Extract the (X, Y) coordinate from the center of the cell holding the provided text.  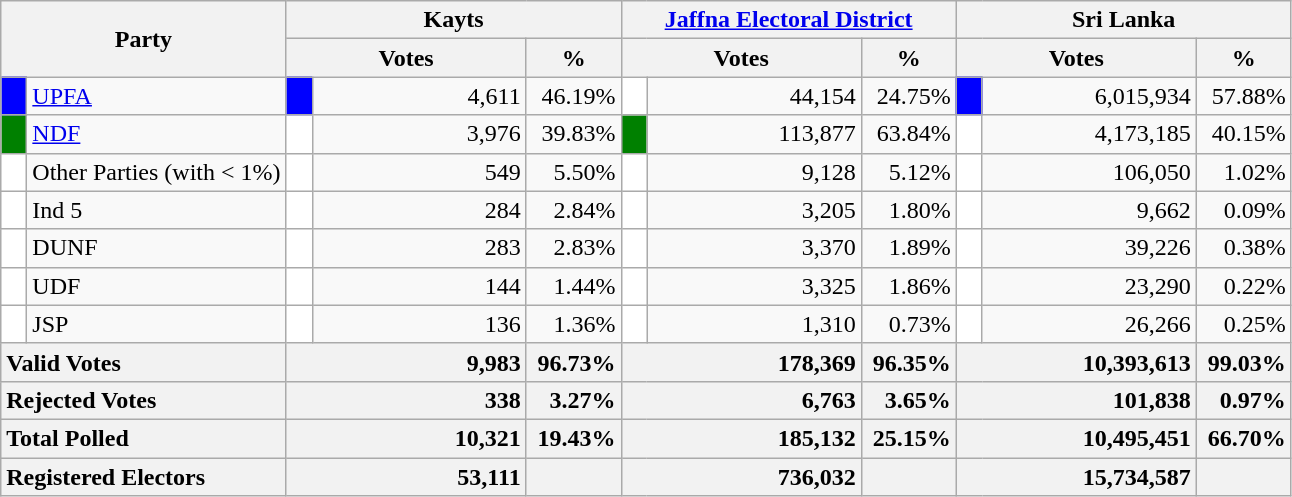
Registered Electors (144, 477)
Party (144, 39)
66.70% (1244, 438)
46.19% (574, 96)
284 (419, 210)
Kayts (454, 20)
96.73% (574, 362)
0.25% (1244, 324)
0.73% (908, 324)
40.15% (1244, 134)
3.27% (574, 400)
9,128 (754, 172)
Total Polled (144, 438)
10,321 (406, 438)
338 (406, 400)
JSP (156, 324)
1,310 (754, 324)
10,495,451 (1076, 438)
5.12% (908, 172)
1.36% (574, 324)
23,290 (1089, 286)
39,226 (1089, 248)
3,370 (754, 248)
Sri Lanka (1124, 20)
0.22% (1244, 286)
Other Parties (with < 1%) (156, 172)
44,154 (754, 96)
3,976 (419, 134)
4,611 (419, 96)
549 (419, 172)
53,111 (406, 477)
57.88% (1244, 96)
3,325 (754, 286)
2.83% (574, 248)
0.97% (1244, 400)
101,838 (1076, 400)
96.35% (908, 362)
NDF (156, 134)
283 (419, 248)
Valid Votes (144, 362)
5.50% (574, 172)
0.38% (1244, 248)
9,662 (1089, 210)
DUNF (156, 248)
UDF (156, 286)
99.03% (1244, 362)
1.89% (908, 248)
1.86% (908, 286)
1.02% (1244, 172)
0.09% (1244, 210)
UPFA (156, 96)
19.43% (574, 438)
Ind 5 (156, 210)
136 (419, 324)
1.44% (574, 286)
106,050 (1089, 172)
9,983 (406, 362)
6,015,934 (1089, 96)
24.75% (908, 96)
4,173,185 (1089, 134)
10,393,613 (1076, 362)
2.84% (574, 210)
113,877 (754, 134)
15,734,587 (1076, 477)
Rejected Votes (144, 400)
3.65% (908, 400)
144 (419, 286)
Jaffna Electoral District (788, 20)
25.15% (908, 438)
185,132 (741, 438)
736,032 (741, 477)
63.84% (908, 134)
3,205 (754, 210)
26,266 (1089, 324)
1.80% (908, 210)
6,763 (741, 400)
39.83% (574, 134)
178,369 (741, 362)
